Provide the (X, Y) coordinate of the cell's center where the given text is located.  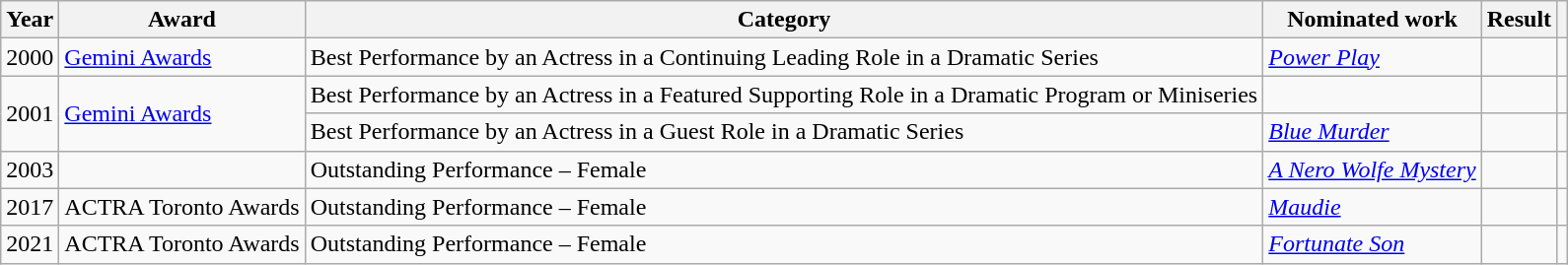
Fortunate Son (1373, 244)
Maudie (1373, 207)
2017 (30, 207)
2000 (30, 57)
Best Performance by an Actress in a Guest Role in a Dramatic Series (784, 132)
2003 (30, 169)
Category (784, 20)
2021 (30, 244)
Nominated work (1373, 20)
A Nero Wolfe Mystery (1373, 169)
2001 (30, 113)
Award (181, 20)
Blue Murder (1373, 132)
Power Play (1373, 57)
Result (1519, 20)
Best Performance by an Actress in a Featured Supporting Role in a Dramatic Program or Miniseries (784, 95)
Year (30, 20)
Best Performance by an Actress in a Continuing Leading Role in a Dramatic Series (784, 57)
